Provide the [x, y] coordinate of the cell's center where the given text is located.  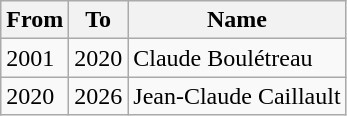
Claude Boulétreau [237, 58]
Name [237, 20]
Jean-Claude Caillault [237, 96]
To [98, 20]
2026 [98, 96]
From [35, 20]
2001 [35, 58]
